Extract the (X, Y) coordinate from the center of the cell holding the provided text.  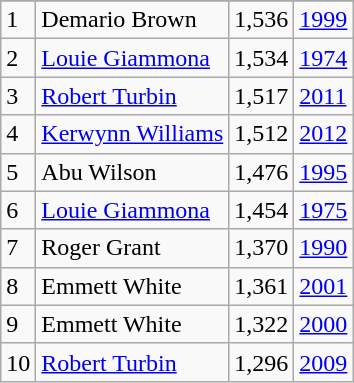
1995 (324, 172)
8 (18, 286)
1,476 (262, 172)
1,370 (262, 248)
1999 (324, 20)
2001 (324, 286)
1,322 (262, 324)
1 (18, 20)
5 (18, 172)
1975 (324, 210)
9 (18, 324)
10 (18, 362)
Demario Brown (132, 20)
2012 (324, 134)
1,296 (262, 362)
1,534 (262, 58)
2009 (324, 362)
Kerwynn Williams (132, 134)
1990 (324, 248)
7 (18, 248)
1,512 (262, 134)
1,454 (262, 210)
2011 (324, 96)
4 (18, 134)
2 (18, 58)
Roger Grant (132, 248)
6 (18, 210)
Abu Wilson (132, 172)
2000 (324, 324)
1974 (324, 58)
1,517 (262, 96)
3 (18, 96)
1,361 (262, 286)
1,536 (262, 20)
